Scan for the cell matching the given text and deliver its (x, y) coordinate at center. 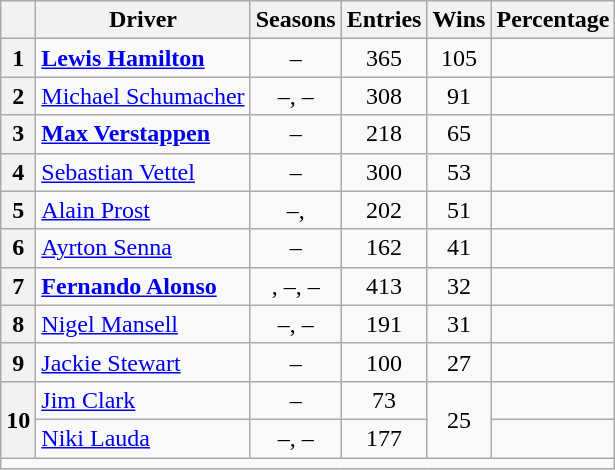
Seasons (296, 20)
Fernando Alonso (143, 286)
32 (459, 286)
Wins (459, 20)
1 (18, 58)
Jackie Stewart (143, 362)
73 (384, 400)
2 (18, 96)
91 (459, 96)
41 (459, 248)
105 (459, 58)
365 (384, 58)
–, (296, 210)
Lewis Hamilton (143, 58)
Driver (143, 20)
191 (384, 324)
3 (18, 134)
53 (459, 172)
100 (384, 362)
4 (18, 172)
51 (459, 210)
177 (384, 438)
Percentage (553, 20)
Michael Schumacher (143, 96)
218 (384, 134)
, –, – (296, 286)
Max Verstappen (143, 134)
Sebastian Vettel (143, 172)
7 (18, 286)
308 (384, 96)
Entries (384, 20)
25 (459, 419)
413 (384, 286)
27 (459, 362)
Niki Lauda (143, 438)
31 (459, 324)
6 (18, 248)
Ayrton Senna (143, 248)
162 (384, 248)
Nigel Mansell (143, 324)
Jim Clark (143, 400)
10 (18, 419)
8 (18, 324)
Alain Prost (143, 210)
300 (384, 172)
65 (459, 134)
5 (18, 210)
9 (18, 362)
202 (384, 210)
